Find where the given text appears and provide that cell's center as [x, y] coordinate. 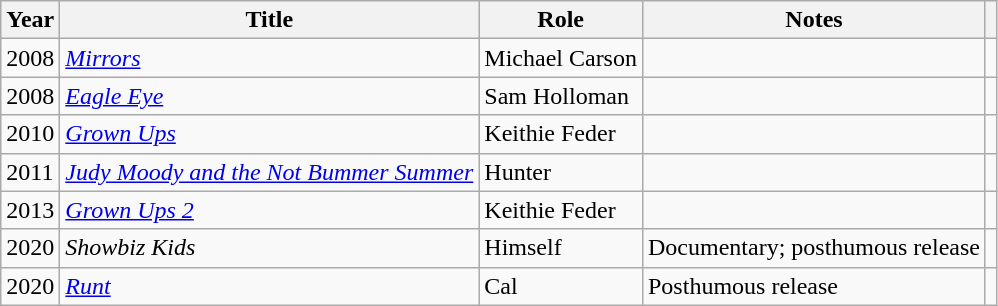
Judy Moody and the Not Bummer Summer [270, 172]
Year [30, 20]
Grown Ups 2 [270, 210]
Michael Carson [561, 58]
Sam Holloman [561, 96]
Himself [561, 248]
Role [561, 20]
Mirrors [270, 58]
Cal [561, 286]
Title [270, 20]
Showbiz Kids [270, 248]
2010 [30, 134]
Runt [270, 286]
2013 [30, 210]
Hunter [561, 172]
Documentary; posthumous release [814, 248]
Grown Ups [270, 134]
Notes [814, 20]
Posthumous release [814, 286]
2011 [30, 172]
Eagle Eye [270, 96]
